Pinpoint the cell where the given text exists, returning its [x, y] midpoint coordinate. 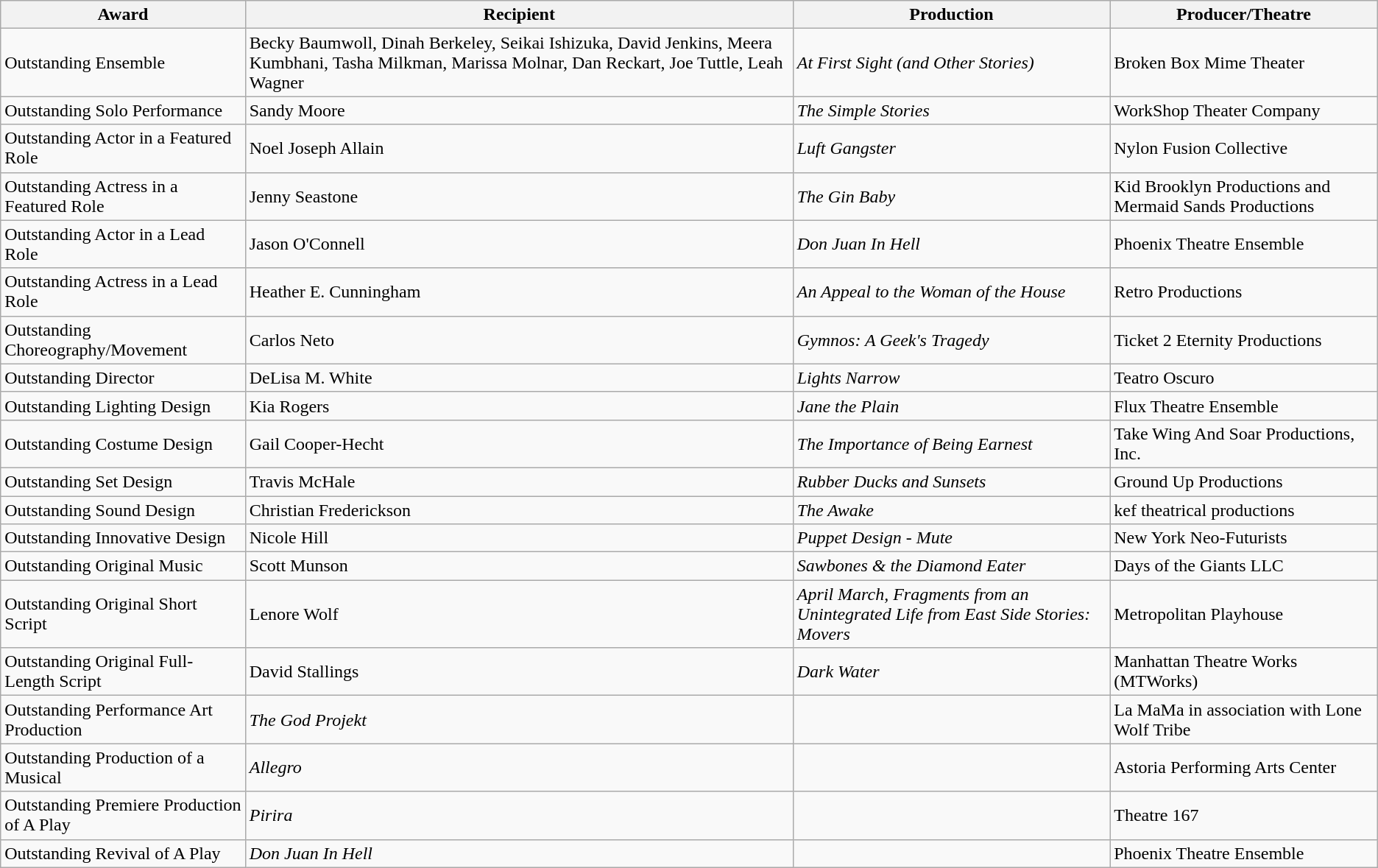
Rubber Ducks and Sunsets [951, 481]
Astoria Performing Arts Center [1244, 767]
Lenore Wolf [519, 614]
Luft Gangster [951, 149]
Sawbones & the Diamond Eater [951, 566]
The God Projekt [519, 720]
Outstanding Ensemble [123, 63]
Outstanding Revival of A Play [123, 853]
Sandy Moore [519, 110]
New York Neo-Futurists [1244, 538]
Outstanding Actor in a Lead Role [123, 244]
Ticket 2 Eternity Productions [1244, 340]
Outstanding Costume Design [123, 443]
Metropolitan Playhouse [1244, 614]
David Stallings [519, 671]
Outstanding Solo Performance [123, 110]
Noel Joseph Allain [519, 149]
WorkShop Theater Company [1244, 110]
The Simple Stories [951, 110]
Nylon Fusion Collective [1244, 149]
Broken Box Mime Theater [1244, 63]
Outstanding Sound Design [123, 510]
Carlos Neto [519, 340]
Recipient [519, 15]
Flux Theatre Ensemble [1244, 406]
Outstanding Production of a Musical [123, 767]
Outstanding Actor in a Featured Role [123, 149]
Jenny Seastone [519, 196]
Ground Up Productions [1244, 481]
Outstanding Actress in a Featured Role [123, 196]
kef theatrical productions [1244, 510]
DeLisa M. White [519, 378]
Puppet Design - Mute [951, 538]
The Awake [951, 510]
Take Wing And Soar Productions, Inc. [1244, 443]
Jane the Plain [951, 406]
Outstanding Original Full-Length Script [123, 671]
At First Sight (and Other Stories) [951, 63]
The Importance of Being Earnest [951, 443]
Retro Productions [1244, 292]
Outstanding Innovative Design [123, 538]
Jason O'Connell [519, 244]
Lights Narrow [951, 378]
Becky Baumwoll, Dinah Berkeley, Seikai Ishizuka, David Jenkins, Meera Kumbhani, Tasha Milkman, Marissa Molnar, Dan Reckart, Joe Tuttle, Leah Wagner [519, 63]
Gail Cooper-Hecht [519, 443]
Production [951, 15]
Christian Frederickson [519, 510]
Outstanding Original Music [123, 566]
Outstanding Set Design [123, 481]
Scott Munson [519, 566]
La MaMa in association with Lone Wolf Tribe [1244, 720]
Kid Brooklyn Productions and Mermaid Sands Productions [1244, 196]
Outstanding Performance Art Production [123, 720]
Outstanding Actress in a Lead Role [123, 292]
Outstanding Original Short Script [123, 614]
Kia Rogers [519, 406]
Outstanding Director [123, 378]
Manhattan Theatre Works (MTWorks) [1244, 671]
April March, Fragments from an Unintegrated Life from East Side Stories: Movers [951, 614]
An Appeal to the Woman of the House [951, 292]
The Gin Baby [951, 196]
Days of the Giants LLC [1244, 566]
Theatre 167 [1244, 816]
Gymnos: A Geek's Tragedy [951, 340]
Heather E. Cunningham [519, 292]
Producer/Theatre [1244, 15]
Outstanding Choreography/Movement [123, 340]
Award [123, 15]
Nicole Hill [519, 538]
Dark Water [951, 671]
Allegro [519, 767]
Teatro Oscuro [1244, 378]
Pirira [519, 816]
Travis McHale [519, 481]
Outstanding Lighting Design [123, 406]
Outstanding Premiere Production of A Play [123, 816]
